From the cell containing the given text, extract its center point as [X, Y] coordinate. 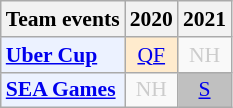
Team events [63, 19]
S [204, 90]
2021 [204, 19]
2020 [152, 19]
SEA Games [63, 90]
QF [152, 55]
Uber Cup [63, 55]
